Identify which cell holds the provided text, then report its [x, y] central coordinate. 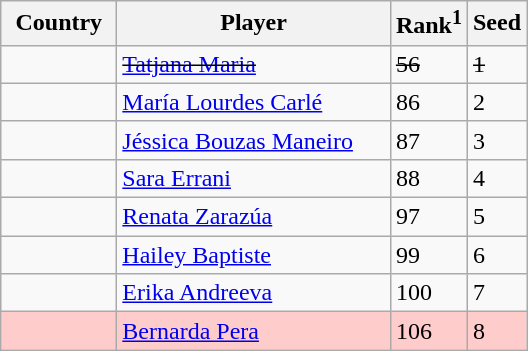
99 [428, 255]
97 [428, 217]
56 [428, 64]
5 [496, 217]
Rank1 [428, 24]
Hailey Baptiste [254, 255]
María Lourdes Carlé [254, 102]
87 [428, 140]
86 [428, 102]
Sara Errani [254, 178]
Tatjana Maria [254, 64]
Jéssica Bouzas Maneiro [254, 140]
106 [428, 331]
6 [496, 255]
Seed [496, 24]
Erika Andreeva [254, 293]
1 [496, 64]
Country [59, 24]
Bernarda Pera [254, 331]
88 [428, 178]
8 [496, 331]
100 [428, 293]
Player [254, 24]
7 [496, 293]
4 [496, 178]
3 [496, 140]
2 [496, 102]
Renata Zarazúa [254, 217]
